Output the (x, y) coordinate of the center of the cell containing the given text.  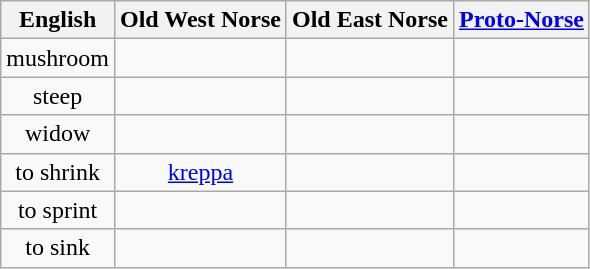
Old West Norse (200, 20)
to sprint (58, 210)
widow (58, 134)
Proto-Norse (522, 20)
to shrink (58, 172)
English (58, 20)
Old East Norse (370, 20)
steep (58, 96)
to sink (58, 248)
mushroom (58, 58)
kreppa (200, 172)
